Extract the [x, y] coordinate from the center of the cell holding the provided text.  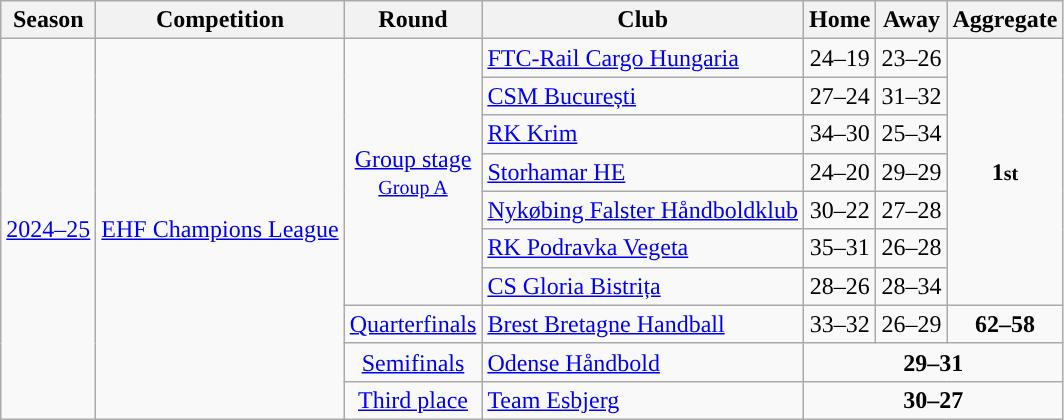
27–24 [840, 96]
Club [643, 20]
RK Krim [643, 134]
34–30 [840, 134]
62–58 [1005, 324]
Season [48, 20]
Third place [413, 400]
CSM București [643, 96]
Group stageGroup A [413, 172]
26–28 [912, 248]
26–29 [912, 324]
24–20 [840, 172]
CS Gloria Bistrița [643, 286]
Aggregate [1005, 20]
28–34 [912, 286]
Away [912, 20]
29–29 [912, 172]
24–19 [840, 58]
Quarterfinals [413, 324]
EHF Champions League [220, 230]
Nykøbing Falster Håndboldklub [643, 210]
23–26 [912, 58]
33–32 [840, 324]
27–28 [912, 210]
Competition [220, 20]
29–31 [934, 362]
Round [413, 20]
1st [1005, 172]
28–26 [840, 286]
Storhamar HE [643, 172]
RK Podravka Vegeta [643, 248]
31–32 [912, 96]
Odense Håndbold [643, 362]
Home [840, 20]
30–27 [934, 400]
Semifinals [413, 362]
35–31 [840, 248]
2024–25 [48, 230]
30–22 [840, 210]
25–34 [912, 134]
Team Esbjerg [643, 400]
Brest Bretagne Handball [643, 324]
FTC-Rail Cargo Hungaria [643, 58]
